Return the [x, y] coordinate for the center point of the cell that contains the specified text.  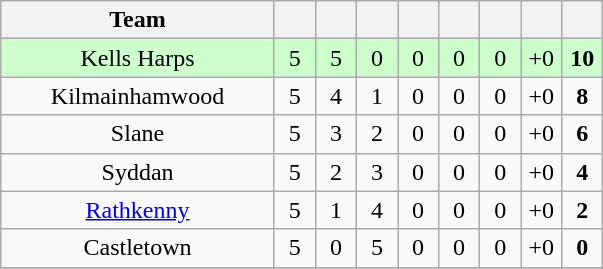
8 [582, 96]
Kilmainhamwood [138, 96]
Team [138, 20]
6 [582, 134]
Rathkenny [138, 210]
Syddan [138, 172]
Kells Harps [138, 58]
10 [582, 58]
Slane [138, 134]
Castletown [138, 248]
